Search for the cell housing the specified text and yield its [x, y] center coordinate. 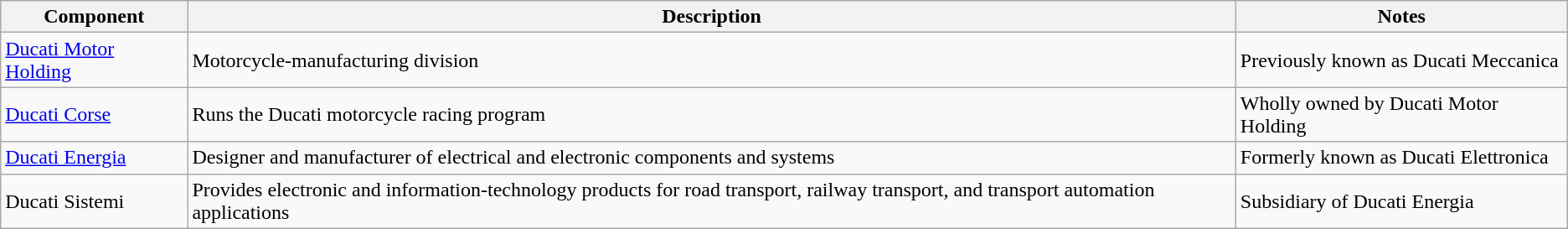
Formerly known as Ducati Elettronica [1401, 158]
Notes [1401, 17]
Component [94, 17]
Ducati Sistemi [94, 201]
Runs the Ducati motorcycle racing program [712, 114]
Subsidiary of Ducati Energia [1401, 201]
Motorcycle-manufacturing division [712, 60]
Ducati Motor Holding [94, 60]
Designer and manufacturer of electrical and electronic components and systems [712, 158]
Description [712, 17]
Ducati Energia [94, 158]
Wholly owned by Ducati Motor Holding [1401, 114]
Ducati Corse [94, 114]
Previously known as Ducati Meccanica [1401, 60]
Provides electronic and information-technology products for road transport, railway transport, and transport automation applications [712, 201]
